Identify which cell holds the provided text, then report its (x, y) central coordinate. 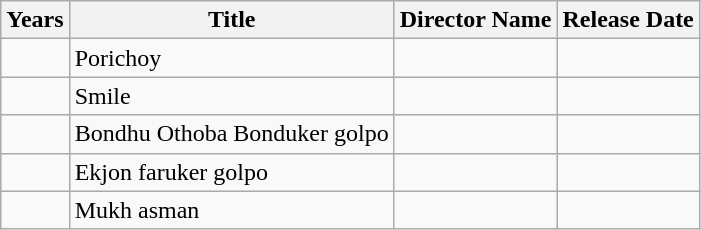
Porichoy (232, 58)
Mukh asman (232, 210)
Bondhu Othoba Bonduker golpo (232, 134)
Ekjon faruker golpo (232, 172)
Release Date (628, 20)
Director Name (476, 20)
Smile (232, 96)
Title (232, 20)
Years (35, 20)
